From the cell containing the given text, extract its center point as (x, y) coordinate. 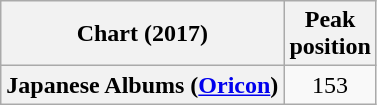
Peakposition (330, 34)
Japanese Albums (Oricon) (142, 85)
153 (330, 85)
Chart (2017) (142, 34)
